From the cell containing the given text, extract its center point as [X, Y] coordinate. 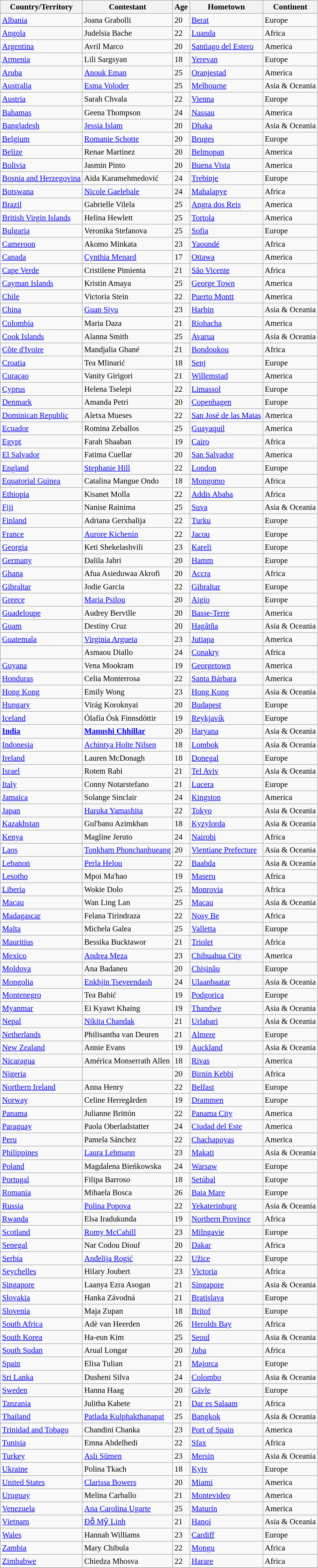
17 [181, 257]
Philippines [41, 1153]
Drammen [226, 1100]
Nar Codou Diouf [127, 1245]
Aigio [226, 600]
Moldova [41, 968]
Perla Helou [127, 863]
Thandwe [226, 1008]
Romina Zeballos [127, 429]
Chișinău [226, 968]
Mauritius [41, 942]
Dusheni Silva [127, 1377]
Mersin [226, 1456]
Lebanon [41, 863]
Mongomo [226, 481]
Ei Kyawt Khaing [127, 1008]
Miami [226, 1482]
Avarua [226, 336]
Conny Notarstefano [127, 784]
Panama City [226, 1114]
Turku [226, 521]
Triolet [226, 942]
Northern Province [226, 1219]
Luanda [226, 33]
Finland [41, 521]
Hamm [226, 560]
Alanna Smith [127, 336]
Trinidad and Tobago [41, 1430]
Tea Mlinarić [127, 363]
Hanna Haag [127, 1390]
Albania [41, 20]
Curaçao [41, 376]
Lombok [226, 745]
Cape Verde [41, 271]
Arual Longar [127, 1351]
Helena Tselepi [127, 389]
El Salvador [41, 455]
Bessika Bucktawor [127, 942]
Suva [226, 508]
Bulgaria [41, 231]
Chachapoyas [226, 1140]
Canada [41, 257]
Harare [226, 1561]
São Vicente [226, 271]
Maria Daza [127, 323]
Emna Abdelhedi [127, 1443]
Tunisia [41, 1443]
Laanya Ezra Asogan [127, 1285]
Aslı Sümen [127, 1456]
Kenya [41, 837]
Haryana [226, 732]
Montenegro [41, 995]
Honduras [41, 679]
George Town [226, 283]
Ana Carolina Ugarte [127, 1509]
Northern Ireland [41, 1087]
Venezuela [41, 1509]
Gävle [226, 1390]
Mexico [41, 956]
Celine Herregården [127, 1100]
Aurore Kichenin [127, 534]
Dominican Republic [41, 415]
Willemstad [226, 376]
Elisa Tulian [127, 1364]
Chile [41, 297]
América Monserrath Allen [127, 1061]
Tokyo [226, 810]
Aruba [41, 73]
Paola Oberladstatter [127, 1127]
Achintya Holte Nilsen [127, 745]
Patlada Kulphakthanapat [127, 1416]
Britof [226, 1311]
Wales [41, 1535]
Đỗ Mỹ Linh [127, 1522]
Budapest [226, 705]
Mahalapye [226, 191]
Belize [41, 152]
Chihuahua City [226, 956]
Baabda [226, 863]
Melbourne [226, 86]
Dalila Jabri [127, 560]
Sfax [226, 1443]
Armenia [41, 60]
Guatemala [41, 639]
Enkhjin Tseveendash [127, 982]
Botswana [41, 191]
Geena Thompson [127, 112]
Liberia [41, 890]
South Africa [41, 1324]
Continent [290, 7]
Mpoi Ma'hao [127, 876]
Puerto Montt [226, 297]
Madagascar [41, 916]
New Zealand [41, 1048]
Hometown [226, 7]
Monrovia [226, 890]
Kristin Amaya [127, 283]
Pamela Sánchez [127, 1140]
Farah Shaaban [127, 442]
Senegal [41, 1245]
Aletxa Mueses [127, 415]
Birnin Kebbi [226, 1074]
Australia [41, 86]
Tonkham Phonchanhueang [127, 850]
Indonesia [41, 745]
Polina Popova [127, 1206]
Guadeloupe [41, 613]
Belmopan [226, 152]
Zimbabwe [41, 1561]
Kyzylorda [226, 824]
Gabrielle Vilela [127, 205]
Nanise Rainima [127, 508]
Jodie Garcia [127, 587]
Greece [41, 600]
Emily Wong [127, 692]
Wokie Dolo [127, 890]
Romy McCahill [127, 1232]
Kingston [226, 797]
Julitha Kabete [127, 1403]
Hanoi [226, 1522]
Andrea Meza [127, 956]
Michela Galea [127, 929]
Solange Sinclair [127, 797]
France [41, 534]
Haruka Yamashita [127, 810]
Tortola [226, 218]
Warsaw [226, 1166]
Egypt [41, 442]
Nicole Gaelebale [127, 191]
Manushi Chhillar [127, 732]
Laos [41, 850]
Bolivia [41, 165]
Seoul [226, 1337]
Mongu [226, 1548]
Cristilene Pimienta [127, 271]
Bahamas [41, 112]
Vientiane Prefecture [226, 850]
Basse-Terre [226, 613]
Almere [226, 1034]
Anna Henry [127, 1087]
Polina Tkach [127, 1469]
Bondoukou [226, 349]
Afua Asieduwaa Akrofi [127, 573]
Côte d'Ivoire [41, 349]
Laura Lehmann [127, 1153]
Hanka Závodná [127, 1298]
Nicaragua [41, 1061]
Oranjestad [226, 73]
Kazakhstan [41, 824]
Magline Jeruto [127, 837]
Ottawa [226, 257]
Podgorica [226, 995]
Joana Grabolli [127, 20]
Riohacha [226, 323]
Keti Shekelashvili [127, 547]
Santiago del Estero [226, 47]
Guan Siyu [127, 310]
Yaoundé [226, 244]
San José de las Matas [226, 415]
Angola [41, 33]
Maria Psilou [127, 600]
Maja Zupan [127, 1311]
London [226, 468]
Panama [41, 1114]
Wan Ling Lan [127, 903]
Guayaquil [226, 429]
Ukraine [41, 1469]
Baia Mare [226, 1192]
Sarah Chvala [127, 99]
Ulaanbaatar [226, 982]
Gul'banu Azimkhan [127, 824]
Scotland [41, 1232]
Limassol [226, 389]
Croatia [41, 363]
Bratislava [226, 1298]
Lili Sargsyan [127, 60]
Spain [41, 1364]
South Korea [41, 1337]
Harbin [226, 310]
Sri Lanka [41, 1377]
Dhaka [226, 125]
Cardiff [226, 1535]
Hagåtña [226, 626]
Italy [41, 784]
Serbia [41, 1258]
Cynthia Menard [127, 257]
Port of Spain [226, 1430]
Ecuador [41, 429]
British Virgin Islands [41, 218]
Esma Voloder [127, 86]
Fiji [41, 508]
Ciudad del Este [226, 1127]
Vienna [226, 99]
Maturín [226, 1509]
Fatima Cuellar [127, 455]
Ha-eun Kim [127, 1337]
Makati [226, 1153]
Slovenia [41, 1311]
Lesotho [41, 876]
Belfast [226, 1087]
San Salvador [226, 455]
Tea Babić [127, 995]
Cyprus [41, 389]
Ólafía Ósk Finnsdóttir [127, 718]
Kisanet Molla [127, 494]
Russia [41, 1206]
Berat [226, 20]
Peru [41, 1140]
Bosnia and Herzegovina [41, 178]
Veronika Stefanova [127, 231]
Buena Vista [226, 165]
Tanzania [41, 1403]
Rwanda [41, 1219]
Chandini Chanka [127, 1430]
Maseru [226, 876]
Vanity Girigori [127, 376]
Virginia Argueta [127, 639]
Nassau [226, 112]
Virág Koroknyai [127, 705]
Vietnam [41, 1522]
Seychelles [41, 1272]
Felana Tirindraza [127, 916]
Herolds Bay [226, 1324]
Romanie Schotte [127, 139]
Jacou [226, 534]
Senj [226, 363]
Poland [41, 1166]
Adè van Heerden [127, 1324]
Milngavie [226, 1232]
England [41, 468]
Nikita Chandak [127, 1021]
Georgia [41, 547]
Denmark [41, 402]
Vena Mookram [127, 666]
Judelsia Bache [127, 33]
Cook Islands [41, 336]
Renae Martinez [127, 152]
Equatorial Guinea [41, 481]
Addis Ababa [226, 494]
Mandjalia Gbané [127, 349]
Jutiapa [226, 639]
Country/Territory [41, 7]
Portugal [41, 1179]
Catalina Mangue Ondo [127, 481]
Julianne Brittón [127, 1114]
Santa Bárbara [226, 679]
Sofia [226, 231]
Dakar [226, 1245]
Norway [41, 1100]
Israel [41, 771]
Copenhagen [226, 402]
Accra [226, 573]
Ana Badaneu [127, 968]
Iceland [41, 718]
Romania [41, 1192]
Valletta [226, 929]
Philisantha van Deuren [127, 1034]
Malta [41, 929]
Guyana [41, 666]
Adriana Gerxhalija [127, 521]
Cayman Islands [41, 283]
Ghana [41, 573]
Audrey Berville [127, 613]
Mihaela Bosca [127, 1192]
Elsa Iradukunda [127, 1219]
Destiny Cruz [127, 626]
China [41, 310]
Belgium [41, 139]
Kareli [226, 547]
Ethiopia [41, 494]
Uruguay [41, 1495]
Paraguay [41, 1127]
South Sudan [41, 1351]
Hannah Williams [127, 1535]
Age [181, 7]
Nepal [41, 1021]
Hungary [41, 705]
Bangladesh [41, 125]
Dar es Salaam [226, 1403]
Amanda Petri [127, 402]
Jamaica [41, 797]
Slovakia [41, 1298]
Lucera [226, 784]
Colombia [41, 323]
United States [41, 1482]
Bangkok [226, 1416]
Victoria [226, 1272]
Annie Evans [127, 1048]
Avril Marco [127, 47]
Melina Carballo [127, 1495]
Netherlands [41, 1034]
Tel Aviv [226, 771]
Myanmar [41, 1008]
Auckland [226, 1048]
Užice [226, 1258]
India [41, 732]
Magdalena Bieńkowska [127, 1166]
Filipa Barroso [127, 1179]
Anđelija Rogić [127, 1258]
Juba [226, 1351]
Nairobi [226, 837]
Rivas [226, 1061]
Donegal [226, 758]
Jasmin Pinto [127, 165]
Reykjavík [226, 718]
Georgetown [226, 666]
Victoria Stein [127, 297]
Setúbal [226, 1179]
Sweden [41, 1390]
Turkey [41, 1456]
Japan [41, 810]
Clarissa Bowers [127, 1482]
Chiedza Mhosva [127, 1561]
Mongolia [41, 982]
Cameroon [41, 244]
Brazil [41, 205]
Austria [41, 99]
Anouk Eman [127, 73]
Mary Chibula [127, 1548]
Majorca [226, 1364]
Aida Karamehmedović [127, 178]
Nosy Be [226, 916]
Urlabari [226, 1021]
Trebinje [226, 178]
Angra dos Reis [226, 205]
Yerevan [226, 60]
Hilary Joubert [127, 1272]
Helina Hewlett [127, 218]
Colombo [226, 1377]
Argentina [41, 47]
Bruges [226, 139]
Jessia Islam [127, 125]
Rotem Rabi [127, 771]
Asmaou Diallo [127, 652]
Conakry [226, 652]
Lauren McDonagh [127, 758]
Montevideo [226, 1495]
Kyiv [226, 1469]
Stephanie Hill [127, 468]
Cairo [226, 442]
Thailand [41, 1416]
Celia Monterrosa [127, 679]
Zambia [41, 1548]
Ireland [41, 758]
Germany [41, 560]
Akomo Minkata [127, 244]
Yekaterinburg [226, 1206]
Contestant [127, 7]
Guam [41, 626]
Nigeria [41, 1074]
